Search for the cell housing the specified text and yield its (X, Y) center coordinate. 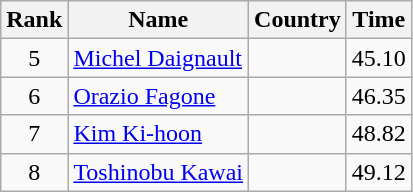
46.35 (378, 96)
45.10 (378, 58)
7 (34, 134)
Name (158, 20)
5 (34, 58)
8 (34, 172)
Country (298, 20)
6 (34, 96)
Toshinobu Kawai (158, 172)
Orazio Fagone (158, 96)
Rank (34, 20)
48.82 (378, 134)
Kim Ki-hoon (158, 134)
49.12 (378, 172)
Michel Daignault (158, 58)
Time (378, 20)
